Locate the cell with the specified text and output its [x, y] center coordinate. 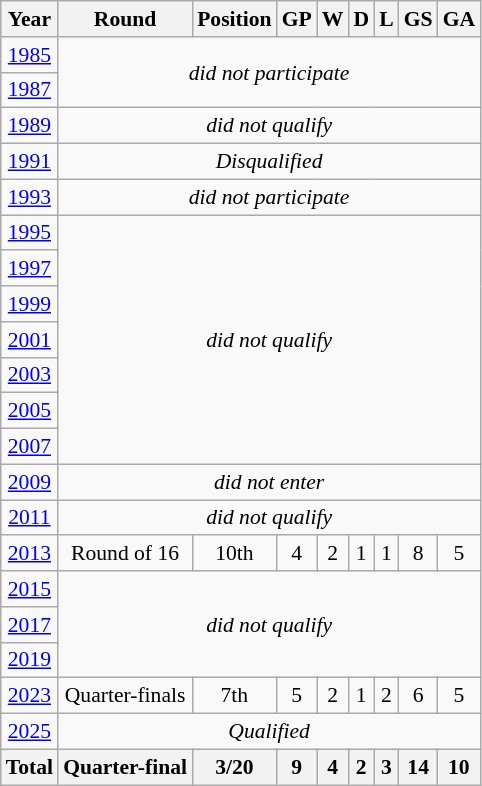
14 [418, 767]
Disqualified [269, 162]
GP [297, 19]
10 [460, 767]
GA [460, 19]
9 [297, 767]
Round [125, 19]
2011 [30, 518]
2023 [30, 696]
Round of 16 [125, 554]
Position [234, 19]
Quarter-final [125, 767]
1997 [30, 269]
Total [30, 767]
1987 [30, 90]
1993 [30, 197]
Year [30, 19]
1995 [30, 233]
1989 [30, 126]
L [386, 19]
3 [386, 767]
2013 [30, 554]
7th [234, 696]
2019 [30, 660]
2017 [30, 625]
2001 [30, 340]
2007 [30, 447]
2025 [30, 732]
1991 [30, 162]
1985 [30, 55]
2009 [30, 482]
2003 [30, 375]
W [333, 19]
2015 [30, 589]
Quarter-finals [125, 696]
6 [418, 696]
8 [418, 554]
did not enter [269, 482]
3/20 [234, 767]
Qualified [269, 732]
GS [418, 19]
1999 [30, 304]
10th [234, 554]
D [361, 19]
2005 [30, 411]
